Find where the given text appears and provide that cell's center as (X, Y) coordinate. 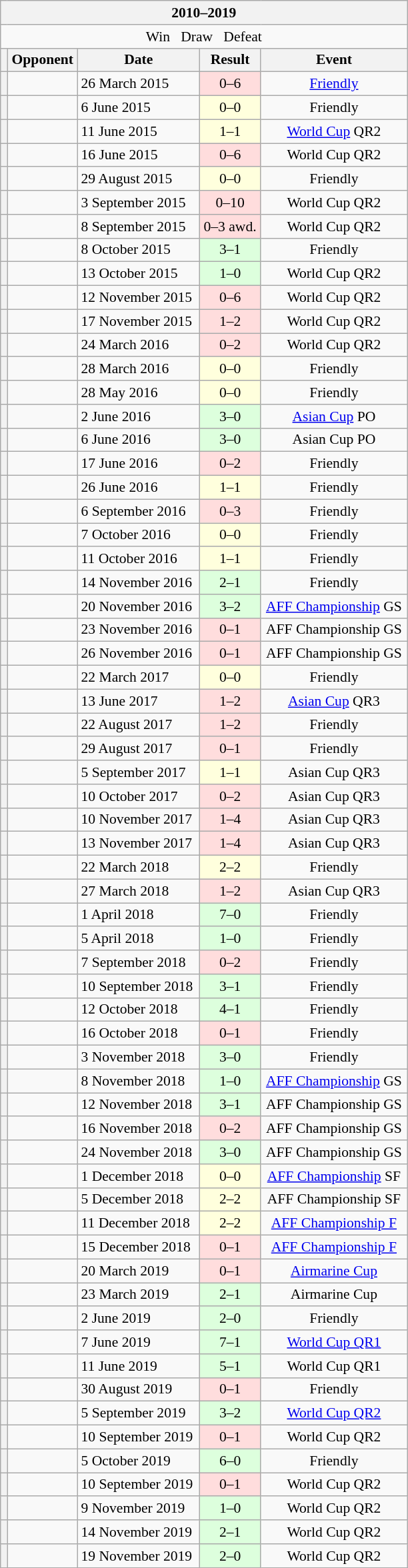
0–3 awd. (230, 227)
Result (230, 60)
13 June 2017 (139, 701)
8 November 2018 (139, 1081)
5 December 2018 (139, 1199)
16 October 2018 (139, 1034)
12 October 2018 (139, 1010)
0–10 (230, 203)
7–1 (230, 1342)
1 April 2018 (139, 915)
7–0 (230, 915)
23 November 2016 (139, 630)
28 March 2016 (139, 369)
28 May 2016 (139, 392)
Opponent (43, 60)
5 October 2019 (139, 1461)
11 December 2018 (139, 1223)
11 October 2016 (139, 559)
11 June 2015 (139, 131)
29 August 2017 (139, 749)
6–0 (230, 1461)
12 November 2018 (139, 1105)
8 September 2015 (139, 227)
6 June 2015 (139, 108)
26 March 2015 (139, 84)
8 October 2015 (139, 250)
22 August 2017 (139, 725)
17 November 2015 (139, 321)
22 March 2018 (139, 868)
7 June 2019 (139, 1342)
27 March 2018 (139, 891)
16 June 2015 (139, 155)
29 August 2015 (139, 179)
10 September 2018 (139, 986)
7 September 2018 (139, 962)
14 November 2016 (139, 582)
2 June 2019 (139, 1319)
11 June 2019 (139, 1366)
26 November 2016 (139, 654)
5 April 2018 (139, 939)
6 September 2016 (139, 511)
0–3 (230, 511)
9 November 2019 (139, 1509)
13 October 2015 (139, 274)
Event (334, 60)
24 March 2016 (139, 345)
5 September 2019 (139, 1413)
2 June 2016 (139, 416)
16 November 2018 (139, 1129)
17 June 2016 (139, 464)
13 November 2017 (139, 844)
20 March 2019 (139, 1271)
2010–2019 (204, 13)
14 November 2019 (139, 1532)
5–1 (230, 1366)
Date (139, 60)
10 October 2017 (139, 796)
20 November 2016 (139, 606)
23 March 2019 (139, 1295)
15 December 2018 (139, 1247)
10 November 2017 (139, 820)
26 June 2016 (139, 488)
30 August 2019 (139, 1389)
24 November 2018 (139, 1152)
6 June 2016 (139, 440)
3 November 2018 (139, 1058)
22 March 2017 (139, 678)
12 November 2015 (139, 298)
19 November 2019 (139, 1556)
5 September 2017 (139, 772)
1 December 2018 (139, 1176)
7 October 2016 (139, 535)
4–1 (230, 1010)
Win Draw Defeat (204, 37)
3 September 2015 (139, 203)
